Search for the cell housing the specified text and yield its (x, y) center coordinate. 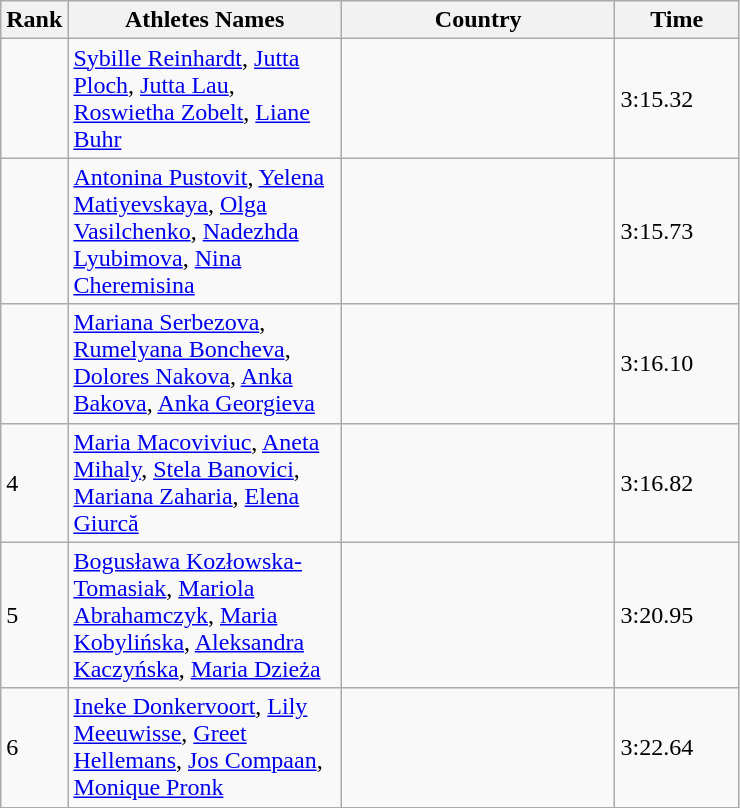
3:22.64 (677, 748)
Bogusława Kozłowska-Tomasiak, Mariola Abrahamczyk, Maria Kobylińska, Aleksandra Kaczyńska, Maria Dzieża (205, 615)
Athletes Names (205, 20)
Mariana Serbezova, Rumelyana Boncheva, Dolores Nakova, Anka Bakova, Anka Georgieva (205, 364)
6 (34, 748)
Ineke Donkervoort, Lily Meeuwisse, Greet Hellemans, Jos Compaan, Monique Pronk (205, 748)
Country (478, 20)
3:16.10 (677, 364)
4 (34, 482)
3:20.95 (677, 615)
Rank (34, 20)
3:16.82 (677, 482)
3:15.73 (677, 231)
Sybille Reinhardt, Jutta Ploch, Jutta Lau, Roswietha Zobelt, Liane Buhr (205, 98)
Antonina Pustovit, Yelena Matiyevskaya, Olga Vasilchenko, Nadezhda Lyubimova, Nina Cheremisina (205, 231)
Maria Macoviviuc, Aneta Mihaly, Stela Banovici, Mariana Zaharia, Elena Giurcă (205, 482)
Time (677, 20)
3:15.32 (677, 98)
5 (34, 615)
